Output the [x, y] coordinate of the center of the cell containing the given text.  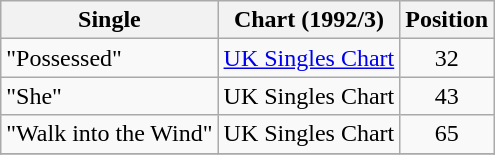
43 [447, 96]
"Possessed" [110, 58]
65 [447, 134]
Chart (1992/3) [309, 20]
Single [110, 20]
Position [447, 20]
"Walk into the Wind" [110, 134]
32 [447, 58]
"She" [110, 96]
